Pinpoint the cell where the given text exists, returning its (X, Y) midpoint coordinate. 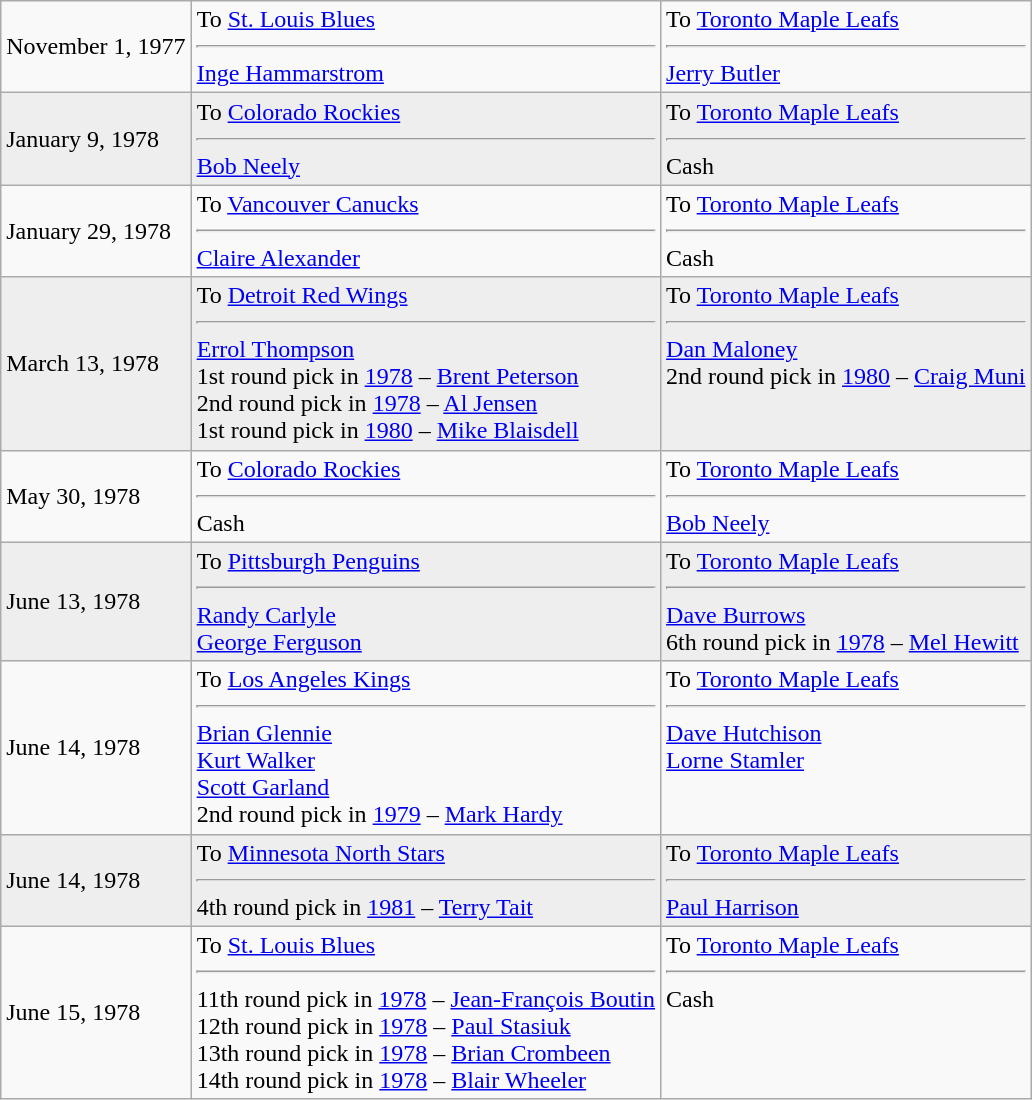
To Minnesota North Stars4th round pick in 1981 – Terry Tait (426, 880)
June 13, 1978 (96, 602)
To Toronto Maple LeafsDan Maloney 2nd round pick in 1980 – Craig Muni (846, 364)
To Vancouver CanucksClaire Alexander (426, 231)
To Colorado RockiesBob Neely (426, 139)
November 1, 1977 (96, 47)
To St. Louis BluesInge Hammarstrom (426, 47)
To Toronto Maple LeafsDave Burrows 6th round pick in 1978 – Mel Hewitt (846, 602)
To Toronto Maple LeafsBob Neely (846, 496)
To Toronto Maple LeafsJerry Butler (846, 47)
March 13, 1978 (96, 364)
To Toronto Maple LeafsDave Hutchison Lorne Stamler (846, 748)
To Colorado RockiesCash (426, 496)
To Toronto Maple LeafsPaul Harrison (846, 880)
January 29, 1978 (96, 231)
June 15, 1978 (96, 1012)
May 30, 1978 (96, 496)
To Pittsburgh PenguinsRandy Carlyle George Ferguson (426, 602)
To Detroit Red WingsErrol Thompson 1st round pick in 1978 – Brent Peterson 2nd round pick in 1978 – Al Jensen 1st round pick in 1980 – Mike Blaisdell (426, 364)
To Los Angeles KingsBrian Glennie Kurt Walker Scott Garland 2nd round pick in 1979 – Mark Hardy (426, 748)
January 9, 1978 (96, 139)
